Provide the [X, Y] coordinate of the cell's center where the given text is located.  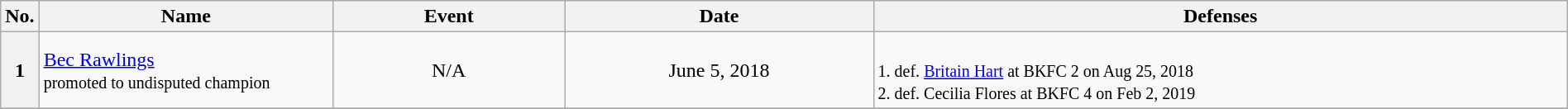
1. def. Britain Hart at BKFC 2 on Aug 25, 2018 2. def. Cecilia Flores at BKFC 4 on Feb 2, 2019 [1221, 70]
June 5, 2018 [719, 70]
Name [185, 17]
1 [20, 70]
Defenses [1221, 17]
No. [20, 17]
N/A [449, 70]
Bec Rawlings promoted to undisputed champion [185, 70]
Date [719, 17]
Event [449, 17]
